Detect which cell encompasses the target text, then output its [x, y] center coordinate. 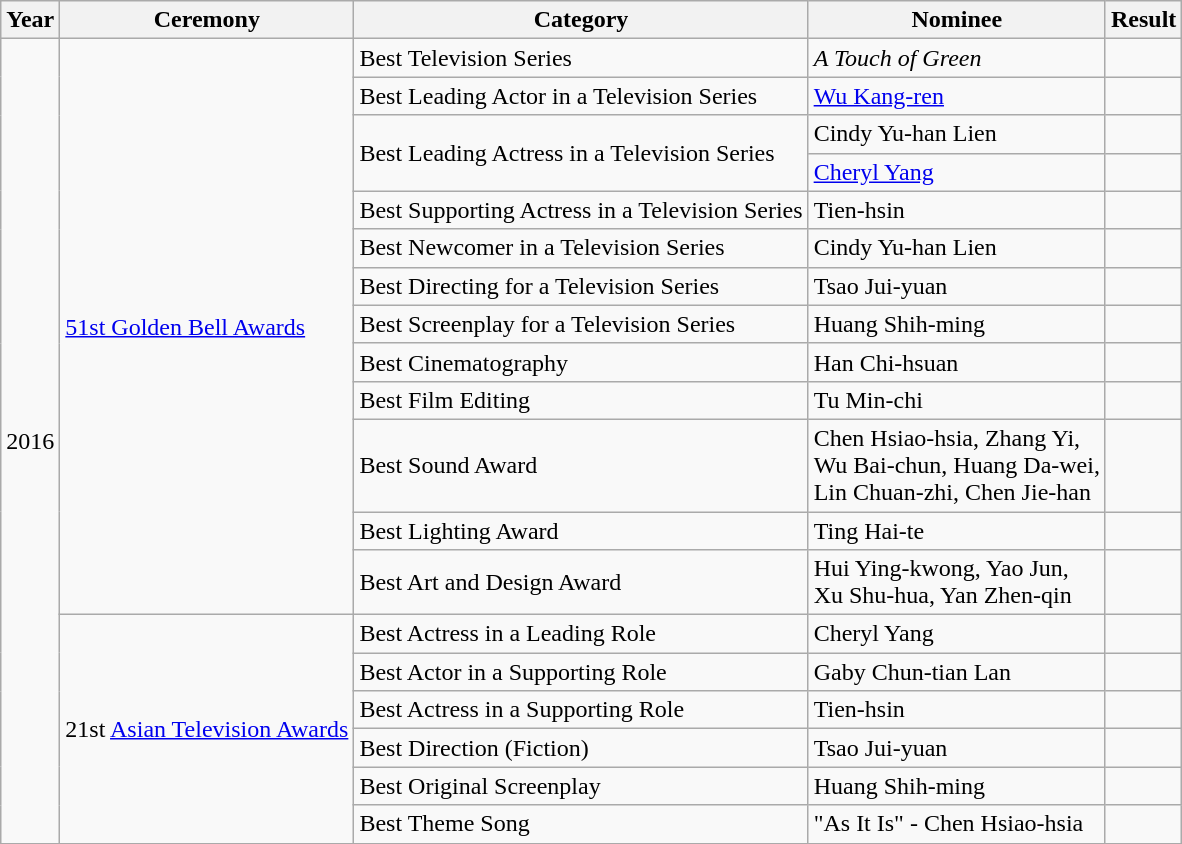
Gaby Chun-tian Lan [956, 672]
Best Newcomer in a Television Series [581, 248]
Ceremony [207, 20]
Ting Hai-te [956, 531]
Best Leading Actor in a Television Series [581, 96]
Best Original Screenplay [581, 786]
Year [30, 20]
Tu Min-chi [956, 400]
51st Golden Bell Awards [207, 327]
Han Chi-hsuan [956, 362]
Best Actress in a Supporting Role [581, 710]
Chen Hsiao-hsia, Zhang Yi,Wu Bai-chun, Huang Da-wei,Lin Chuan-zhi, Chen Jie-han [956, 465]
"As It Is" - Chen Hsiao-hsia [956, 824]
21st Asian Television Awards [207, 729]
Best Art and Design Award [581, 582]
Best Directing for a Television Series [581, 286]
Nominee [956, 20]
Best Theme Song [581, 824]
Best Sound Award [581, 465]
Best Supporting Actress in a Television Series [581, 210]
Best Cinematography [581, 362]
2016 [30, 441]
Wu Kang-ren [956, 96]
Category [581, 20]
Best Actor in a Supporting Role [581, 672]
A Touch of Green [956, 58]
Result [1143, 20]
Best Actress in a Leading Role [581, 634]
Best Lighting Award [581, 531]
Best Film Editing [581, 400]
Best Screenplay for a Television Series [581, 324]
Best Direction (Fiction) [581, 748]
Hui Ying-kwong, Yao Jun,Xu Shu-hua, Yan Zhen-qin [956, 582]
Best Television Series [581, 58]
Best Leading Actress in a Television Series [581, 153]
